Capture the cell that displays the provided text and extract its (X, Y) central coordinate. 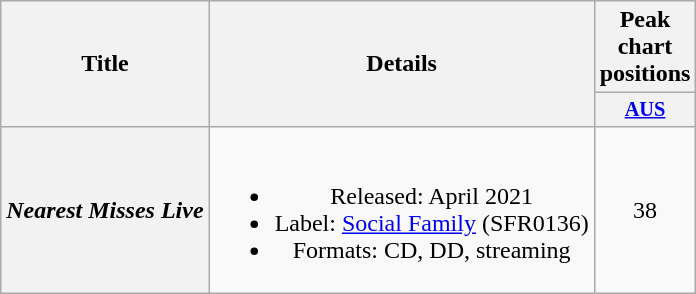
Released: April 2021Label: Social Family (SFR0136)Formats: CD, DD, streaming (402, 210)
Title (105, 64)
38 (645, 210)
Nearest Misses Live (105, 210)
Details (402, 64)
AUS (645, 110)
Peak chart positions (645, 47)
